For the text-containing cell, return its midpoint in [X, Y] coordinate format. 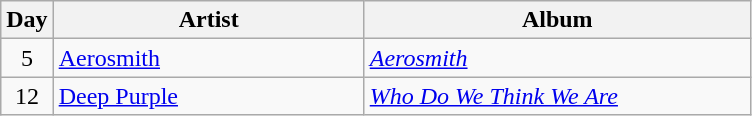
Artist [208, 20]
12 [27, 96]
Album [557, 20]
Who Do We Think We Are [557, 96]
Deep Purple [208, 96]
5 [27, 58]
Day [27, 20]
